Identify which cell holds the provided text, then report its (X, Y) central coordinate. 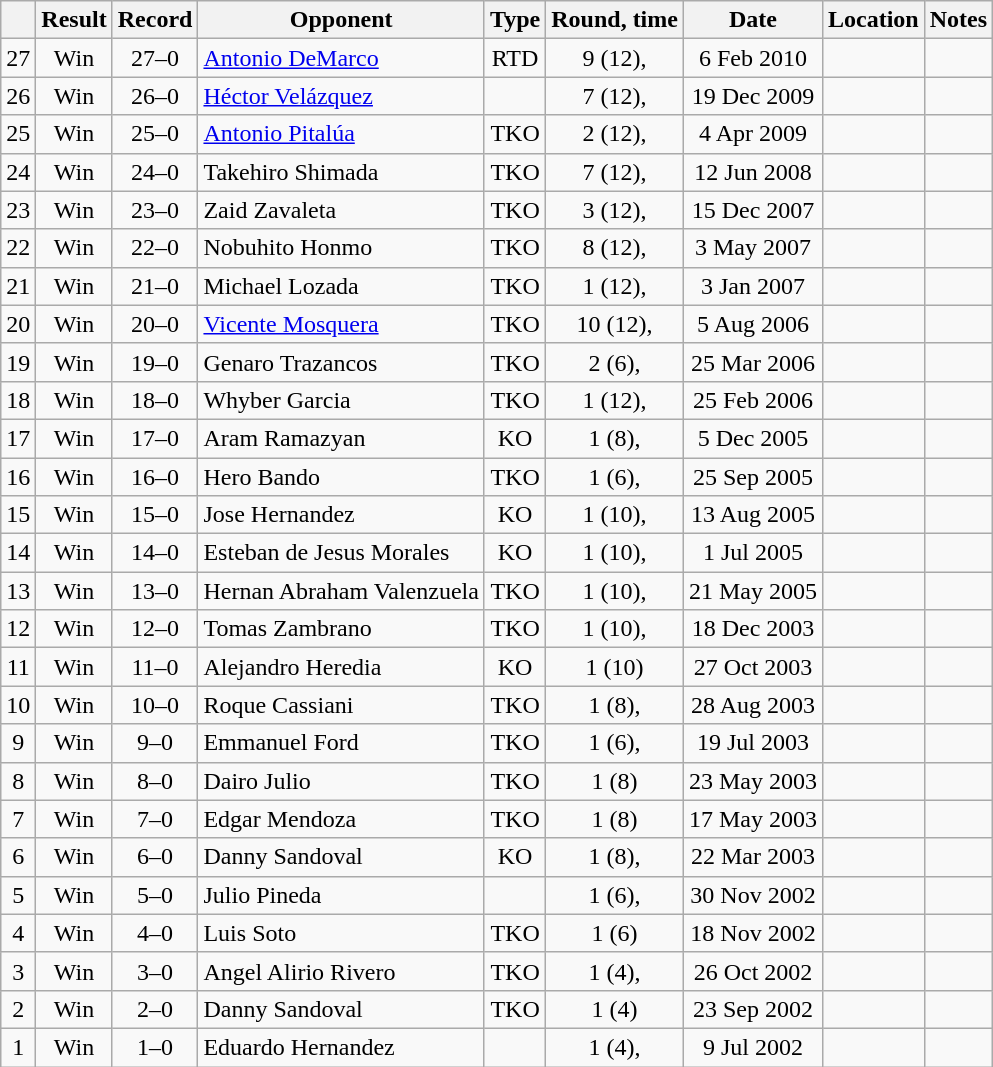
27 (18, 58)
2 (18, 1009)
4 Apr 2009 (752, 134)
Jose Hernandez (341, 515)
4 (18, 933)
19 Jul 2003 (752, 743)
Zaid Zavaleta (341, 210)
5–0 (155, 895)
3 (12), (615, 210)
9 (12), (615, 58)
7–0 (155, 819)
20–0 (155, 324)
6–0 (155, 857)
9–0 (155, 743)
16 (18, 477)
Angel Alirio Rivero (341, 971)
1 (6) (615, 933)
25 Feb 2006 (752, 400)
Nobuhito Honmo (341, 248)
3 May 2007 (752, 248)
Roque Cassiani (341, 705)
19 Dec 2009 (752, 96)
18–0 (155, 400)
18 (18, 400)
RTD (514, 58)
13 Aug 2005 (752, 515)
Whyber Garcia (341, 400)
Alejandro Heredia (341, 667)
3–0 (155, 971)
24 (18, 172)
1 (10) (615, 667)
Héctor Velázquez (341, 96)
Antonio Pitalúa (341, 134)
9 Jul 2002 (752, 1047)
Vicente Mosquera (341, 324)
24–0 (155, 172)
Edgar Mendoza (341, 819)
Result (74, 20)
19–0 (155, 362)
17–0 (155, 438)
Opponent (341, 20)
3 (18, 971)
Michael Lozada (341, 286)
27 Oct 2003 (752, 667)
10 (12), (615, 324)
18 Dec 2003 (752, 629)
Location (874, 20)
Date (752, 20)
23 (18, 210)
3 Jan 2007 (752, 286)
6 (18, 857)
14–0 (155, 553)
Genaro Trazancos (341, 362)
8 (18, 781)
26 Oct 2002 (752, 971)
13 (18, 591)
10 (18, 705)
22 Mar 2003 (752, 857)
16–0 (155, 477)
23 May 2003 (752, 781)
25 Mar 2006 (752, 362)
Tomas Zambrano (341, 629)
11–0 (155, 667)
2 (12), (615, 134)
17 (18, 438)
1 (4) (615, 1009)
21 (18, 286)
Takehiro Shimada (341, 172)
10–0 (155, 705)
26 (18, 96)
15–0 (155, 515)
Eduardo Hernandez (341, 1047)
Emmanuel Ford (341, 743)
1 Jul 2005 (752, 553)
Notes (958, 20)
17 May 2003 (752, 819)
8 (12), (615, 248)
21 May 2005 (752, 591)
1–0 (155, 1047)
1 (18, 1047)
12 Jun 2008 (752, 172)
Record (155, 20)
18 Nov 2002 (752, 933)
5 Aug 2006 (752, 324)
26–0 (155, 96)
Julio Pineda (341, 895)
20 (18, 324)
28 Aug 2003 (752, 705)
2–0 (155, 1009)
25 Sep 2005 (752, 477)
27–0 (155, 58)
15 (18, 515)
Round, time (615, 20)
23–0 (155, 210)
11 (18, 667)
12 (18, 629)
13–0 (155, 591)
6 Feb 2010 (752, 58)
4–0 (155, 933)
Aram Ramazyan (341, 438)
22 (18, 248)
Antonio DeMarco (341, 58)
5 (18, 895)
25 (18, 134)
22–0 (155, 248)
9 (18, 743)
21–0 (155, 286)
Hernan Abraham Valenzuela (341, 591)
23 Sep 2002 (752, 1009)
Hero Bando (341, 477)
5 Dec 2005 (752, 438)
30 Nov 2002 (752, 895)
Type (514, 20)
14 (18, 553)
25–0 (155, 134)
19 (18, 362)
2 (6), (615, 362)
Esteban de Jesus Morales (341, 553)
Luis Soto (341, 933)
Dairo Julio (341, 781)
12–0 (155, 629)
8–0 (155, 781)
7 (18, 819)
15 Dec 2007 (752, 210)
